Provide the [x, y] coordinate of the cell's center where the given text is located.  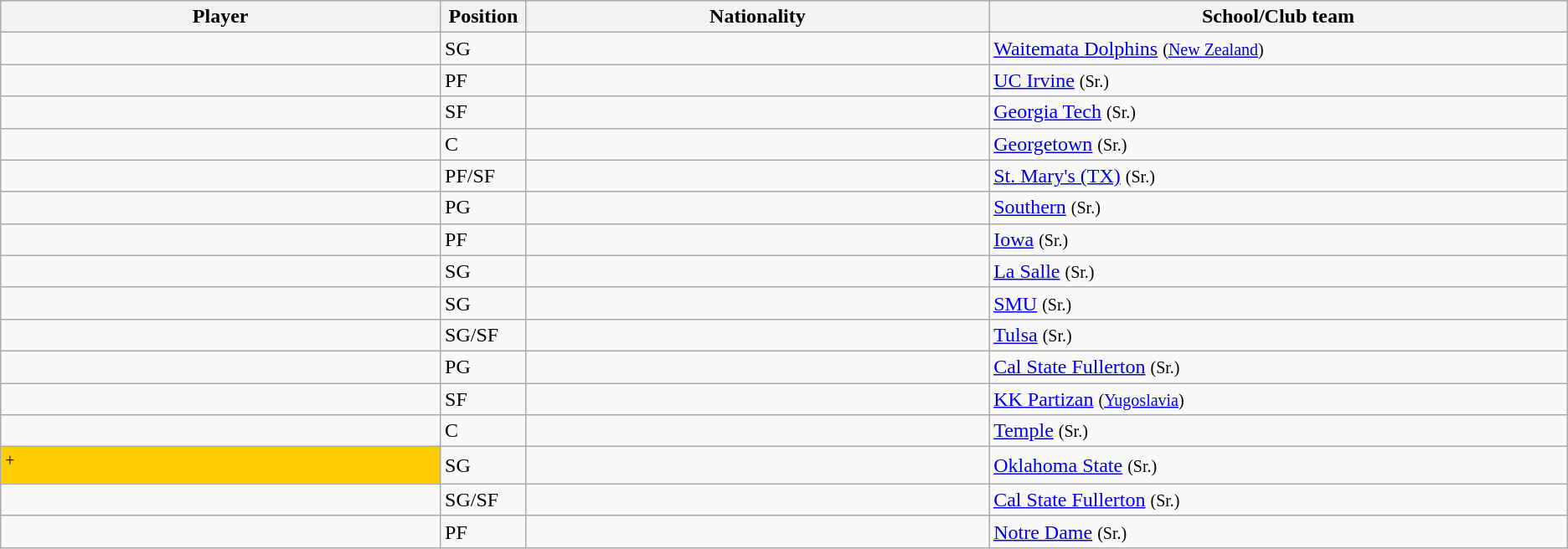
SMU (Sr.) [1278, 303]
La Salle (Sr.) [1278, 271]
Player [221, 17]
Position [484, 17]
Temple (Sr.) [1278, 431]
Oklahoma State (Sr.) [1278, 465]
School/Club team [1278, 17]
Nationality [757, 17]
Waitemata Dolphins (New Zealand) [1278, 49]
Tulsa (Sr.) [1278, 335]
UC Irvine (Sr.) [1278, 80]
Georgetown (Sr.) [1278, 144]
+ [221, 465]
Southern (Sr.) [1278, 208]
St. Mary's (TX) (Sr.) [1278, 176]
Notre Dame (Sr.) [1278, 531]
Iowa (Sr.) [1278, 239]
PF/SF [484, 176]
KK Partizan (Yugoslavia) [1278, 399]
Georgia Tech (Sr.) [1278, 112]
